Search for the cell housing the specified text and yield its [x, y] center coordinate. 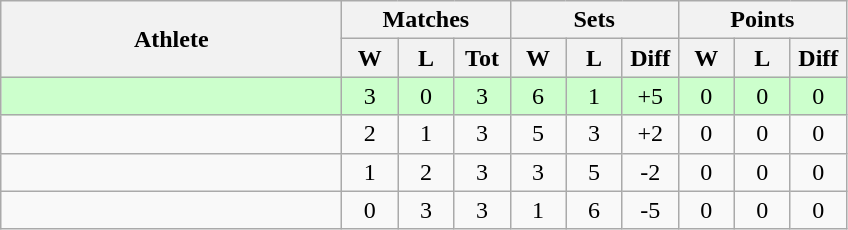
+2 [650, 134]
Sets [594, 20]
Athlete [172, 39]
Points [762, 20]
-2 [650, 172]
Matches [426, 20]
+5 [650, 96]
-5 [650, 210]
Tot [482, 58]
